Provide the (x, y) coordinate of the cell's center where the given text is located.  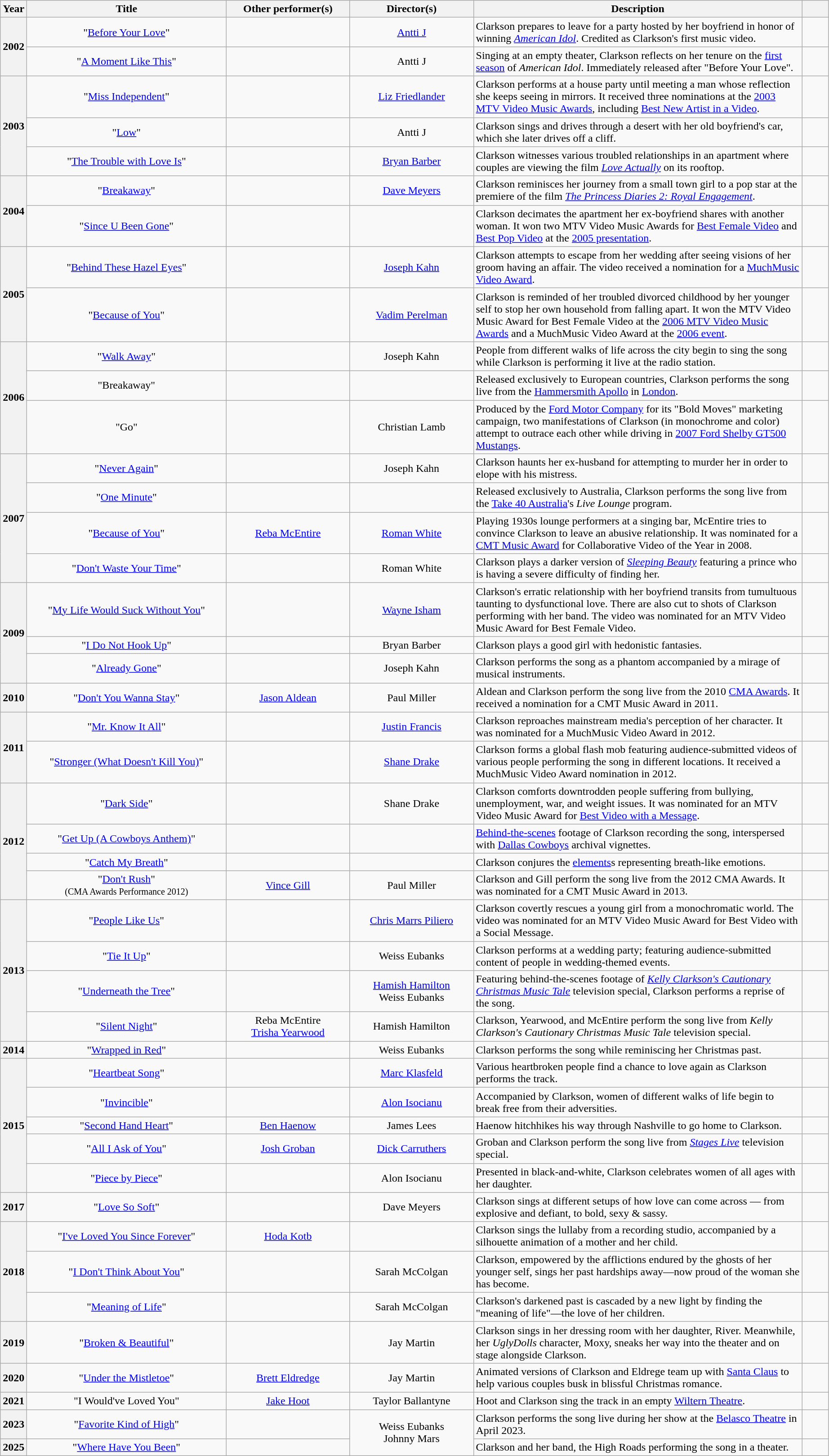
"Catch My Breath" (127, 862)
Other performer(s) (288, 9)
"Already Gone" (127, 668)
2017 (13, 1207)
"Under the Mistletoe" (127, 1377)
Weiss Eubanks Johnny Mars (412, 1433)
"Silent Night" (127, 1026)
Taylor Ballantyne (412, 1401)
"The Trouble with Love Is" (127, 161)
2025 (13, 1447)
Vince Gill (288, 885)
2005 (13, 294)
Hoot and Clarkson sing the track in an empty Wiltern Theatre. (637, 1401)
"Low" (127, 132)
2014 (13, 1050)
"Since U Been Gone" (127, 226)
"I Would've Loved You" (127, 1401)
"Tie It Up" (127, 955)
Singing at an empty theater, Clarkson reflects on her tenure on the first season of American Idol. Immediately released after "Before Your Love". (637, 61)
"Miss Independent" (127, 97)
Brett Eldredge (288, 1377)
Animated versions of Clarkson and Eldrege team up with Santa Claus to help various couples busk in blissful Christmas romance. (637, 1377)
Clarkson plays a darker version of Sleeping Beauty featuring a prince who is having a severe difficulty of finding her. (637, 569)
"Where Have You Been" (127, 1447)
2010 (13, 697)
"Favorite Kind of High" (127, 1424)
Description (637, 9)
2009 (13, 633)
2007 (13, 518)
Released exclusively to European countries, Clarkson performs the song live from the Hammersmith Apollo in London. (637, 385)
Clarkson performs the song as a phantom accompanied by a mirage of musical instruments. (637, 668)
Clarkson and her band, the High Roads performing the song in a theater. (637, 1447)
Hamish Hamilton (412, 1026)
"I Don't Think About You" (127, 1272)
"Mr. Know It All" (127, 727)
"One Minute" (127, 497)
2012 (13, 841)
"Broken & Beautiful" (127, 1342)
Wayne Isham (412, 610)
"Go" (127, 427)
2020 (13, 1377)
Clarkson conjures the elementss representing breath-like emotions. (637, 862)
Christian Lamb (412, 427)
Clarkson sings at different setups of how love can come across — from explosive and defiant, to bold, sexy & sassy. (637, 1207)
2021 (13, 1401)
"Never Again" (127, 469)
"My Life Would Suck Without You" (127, 610)
Clarkson prepares to leave for a party hosted by her boyfriend in honor of winning American Idol. Credited as Clarkson's first music video. (637, 32)
Accompanied by Clarkson, women of different walks of life begin to break free from their adversities. (637, 1102)
"Get Up (A Cowboys Anthem)" (127, 838)
2019 (13, 1342)
2018 (13, 1272)
"Stronger (What Doesn't Kill You)" (127, 762)
"Meaning of Life" (127, 1307)
"A Moment Like This" (127, 61)
Chris Marrs Piliero (412, 920)
Reba McEntire (288, 533)
"Dark Side" (127, 803)
Various heartbroken people find a chance to love again as Clarkson performs the track. (637, 1073)
Clarkson performs the song live during her show at the Belasco Theatre in April 2023. (637, 1424)
"Love So Soft" (127, 1207)
"Heartbeat Song" (127, 1073)
Director(s) (412, 9)
Presented in black-and-white, Clarkson celebrates women of all ages with her daughter. (637, 1178)
Clarkson's darkened past is cascaded by a new light by finding the "meaning of life"—the love of her children. (637, 1307)
Clarkson reproaches mainstream media's perception of her character. It was nominated for a MuchMusic Video Award in 2012. (637, 727)
Haenow hitchhikes his way through Nashville to go home to Clarkson. (637, 1125)
Clarkson performs the song while reminiscing her Christmas past. (637, 1050)
"Don't You Wanna Stay" (127, 697)
Clarkson, Yearwood, and McEntire perform the song live from Kelly Clarkson's Cautionary Christmas Music Tale television special. (637, 1026)
"Piece by Piece" (127, 1178)
"Behind These Hazel Eyes" (127, 267)
Featuring behind-the-scenes footage of Kelly Clarkson's Cautionary Christmas Music Tale television special, Clarkson performs a reprise of the song. (637, 991)
2006 (13, 398)
"Invincible" (127, 1102)
"Before Your Love" (127, 32)
Clarkson reminisces her journey from a small town girl to a pop star at the premiere of the film The Princess Diaries 2: Royal Engagement. (637, 191)
Josh Groban (288, 1149)
Dick Carruthers (412, 1149)
Groban and Clarkson perform the song live from Stages Live television special. (637, 1149)
2003 (13, 126)
James Lees (412, 1125)
Liz Friedlander (412, 97)
Released exclusively to Australia, Clarkson performs the song live from the Take 40 Australia's Live Lounge program. (637, 497)
Ben Haenow (288, 1125)
2023 (13, 1424)
Clarkson plays a good girl with hedonistic fantasies. (637, 645)
Reba McEntireTrisha Yearwood (288, 1026)
2015 (13, 1125)
"I Do Not Hook Up" (127, 645)
Clarkson performs at a wedding party; featuring audience-submitted content of people in wedding-themed events. (637, 955)
Marc Klasfeld (412, 1073)
2004 (13, 211)
Jake Hoot (288, 1401)
Hamish HamiltonWeiss Eubanks (412, 991)
Vadim Perelman (412, 315)
"Second Hand Heart" (127, 1125)
"Don't Rush"(CMA Awards Performance 2012) (127, 885)
"Walk Away" (127, 356)
"Underneath the Tree" (127, 991)
Justin Francis (412, 727)
Behind-the-scenes footage of Clarkson recording the song, interspersed with Dallas Cowboys archival vignettes. (637, 838)
2013 (13, 970)
Title (127, 9)
Jason Aldean (288, 697)
Clarkson witnesses various troubled relationships in an apartment where couples are viewing the film Love Actually on its rooftop. (637, 161)
"Wrapped in Red" (127, 1050)
Year (13, 9)
Aldean and Clarkson perform the song live from the 2010 CMA Awards. It received a nomination for a CMT Music Award in 2011. (637, 697)
"People Like Us" (127, 920)
Clarkson haunts her ex-husband for attempting to murder her in order to elope with his mistress. (637, 469)
"Don't Waste Your Time" (127, 569)
Clarkson sings and drives through a desert with her old boyfriend's car, which she later drives off a cliff. (637, 132)
Clarkson and Gill perform the song live from the 2012 CMA Awards. It was nominated for a CMT Music Award in 2013. (637, 885)
2002 (13, 47)
Clarkson sings the lullaby from a recording studio, accompanied by a silhouette animation of a mother and her child. (637, 1236)
"I've Loved You Since Forever" (127, 1236)
"All I Ask of You" (127, 1149)
Hoda Kotb (288, 1236)
2011 (13, 748)
People from different walks of life across the city begin to sing the song while Clarkson is performing it live at the radio station. (637, 356)
